Capture the cell that displays the provided text and extract its (x, y) central coordinate. 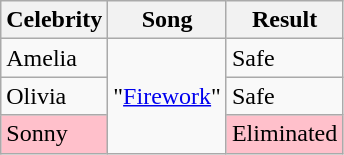
Eliminated (284, 134)
Result (284, 20)
Song (168, 20)
Olivia (54, 96)
Sonny (54, 134)
Celebrity (54, 20)
"Firework" (168, 96)
Amelia (54, 58)
